Scan for the cell matching the given text and deliver its [x, y] coordinate at center. 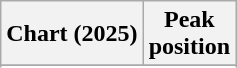
Chart (2025) [72, 34]
Peakposition [189, 34]
